Find where the given text appears and provide that cell's center as [X, Y] coordinate. 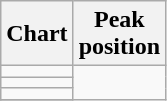
Chart [37, 34]
Peakposition [119, 34]
